Return [x, y] of the center of cell containing provided text 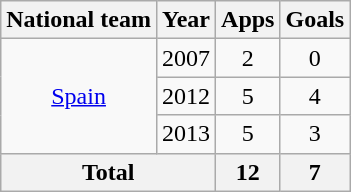
Goals [315, 20]
Year [186, 20]
3 [315, 134]
2012 [186, 96]
2007 [186, 58]
0 [315, 58]
2 [248, 58]
12 [248, 172]
4 [315, 96]
2013 [186, 134]
National team [79, 20]
7 [315, 172]
Spain [79, 96]
Total [108, 172]
Apps [248, 20]
